Provide the [x, y] coordinate of the cell's center where the given text is located.  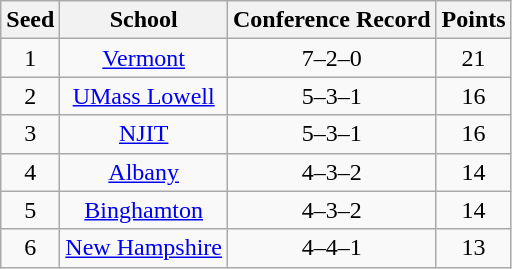
Seed [30, 20]
Albany [144, 172]
1 [30, 58]
Points [474, 20]
School [144, 20]
Vermont [144, 58]
7–2–0 [332, 58]
4 [30, 172]
5 [30, 210]
Binghamton [144, 210]
2 [30, 96]
4–4–1 [332, 248]
UMass Lowell [144, 96]
3 [30, 134]
21 [474, 58]
NJIT [144, 134]
New Hampshire [144, 248]
Conference Record [332, 20]
6 [30, 248]
13 [474, 248]
